Provide the (x, y) coordinate of the cell's center where the given text is located.  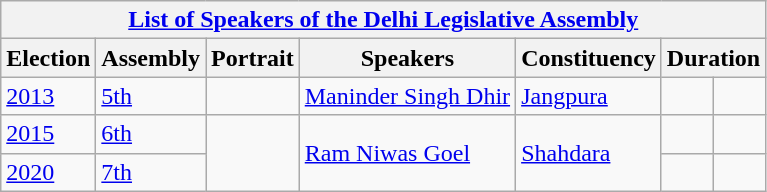
Duration (713, 58)
List of Speakers of the Delhi Legislative Assembly (384, 20)
7th (151, 172)
2020 (48, 172)
Constituency (589, 58)
Portrait (253, 58)
Ram Niwas Goel (407, 153)
2015 (48, 134)
Jangpura (589, 96)
5th (151, 96)
6th (151, 134)
Election (48, 58)
Maninder Singh Dhir (407, 96)
2013 (48, 96)
Speakers (407, 58)
Shahdara (589, 153)
Assembly (151, 58)
